Locate the cell with the specified text and output its [x, y] center coordinate. 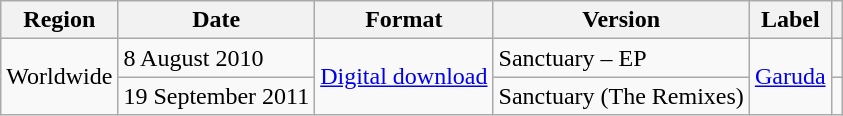
Label [790, 20]
Worldwide [60, 77]
Version [621, 20]
Digital download [404, 77]
Format [404, 20]
Garuda [790, 77]
Date [216, 20]
Sanctuary (The Remixes) [621, 96]
8 August 2010 [216, 58]
Sanctuary – EP [621, 58]
19 September 2011 [216, 96]
Region [60, 20]
